Search for the cell housing the specified text and yield its (X, Y) center coordinate. 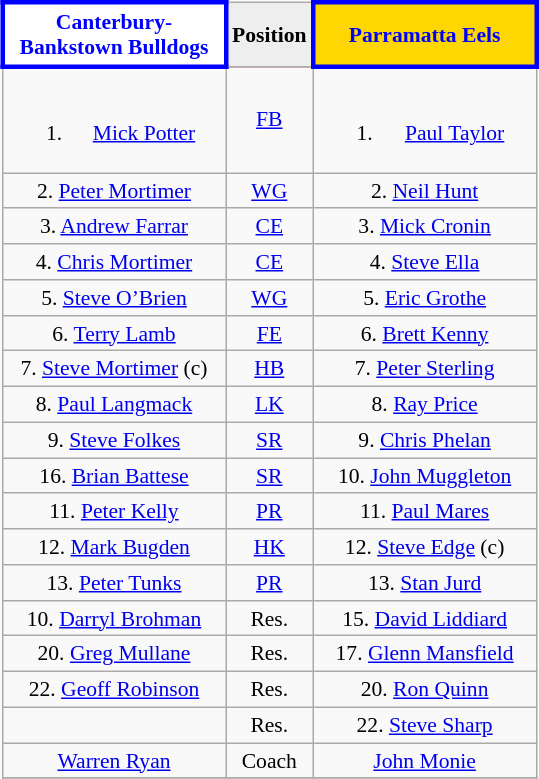
5. Steve O’Brien (114, 298)
6. Brett Kenny (424, 333)
Paul Taylor (424, 120)
7. Peter Sterling (424, 369)
LK (270, 405)
12. Mark Bugden (114, 547)
2. Peter Mortimer (114, 191)
11. Peter Kelly (114, 511)
22. Steve Sharp (424, 725)
15. David Liddiard (424, 618)
Parramatta Eels (424, 35)
9. Steve Folkes (114, 440)
3. Andrew Farrar (114, 226)
Mick Potter (114, 120)
7. Steve Mortimer (c) (114, 369)
2. Neil Hunt (424, 191)
12. Steve Edge (c) (424, 547)
6. Terry Lamb (114, 333)
16. Brian Battese (114, 476)
FE (270, 333)
HB (270, 369)
20. Ron Quinn (424, 690)
9. Chris Phelan (424, 440)
4. Chris Mortimer (114, 262)
5. Eric Grothe (424, 298)
8. Ray Price (424, 405)
Position (270, 35)
22. Geoff Robinson (114, 690)
13. Peter Tunks (114, 583)
20. Greg Mullane (114, 654)
Canterbury-Bankstown Bulldogs (114, 35)
4. Steve Ella (424, 262)
HK (270, 547)
John Monie (424, 761)
FB (270, 120)
17. Glenn Mansfield (424, 654)
3. Mick Cronin (424, 226)
10. John Muggleton (424, 476)
Warren Ryan (114, 761)
11. Paul Mares (424, 511)
8. Paul Langmack (114, 405)
Coach (270, 761)
10. Darryl Brohman (114, 618)
13. Stan Jurd (424, 583)
